For the text-containing cell, return its midpoint in [X, Y] coordinate format. 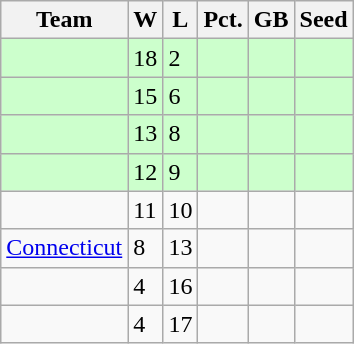
2 [180, 58]
18 [146, 58]
15 [146, 96]
Pct. [223, 20]
9 [180, 172]
17 [180, 324]
10 [180, 210]
W [146, 20]
GB [271, 20]
L [180, 20]
Team [64, 20]
11 [146, 210]
Seed [324, 20]
6 [180, 96]
16 [180, 286]
Connecticut [64, 248]
12 [146, 172]
